Return the [X, Y] coordinate for the center point of the cell that contains the specified text.  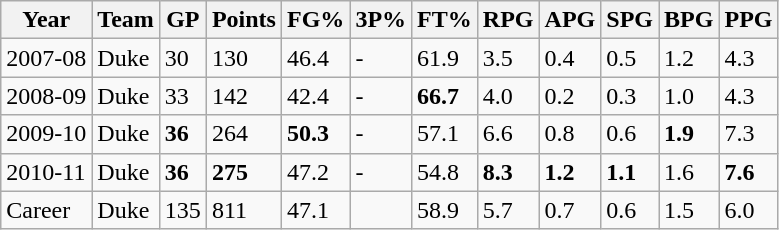
Year [46, 20]
1.1 [630, 172]
0.7 [570, 210]
SPG [630, 20]
3.5 [508, 58]
2007-08 [46, 58]
APG [570, 20]
66.7 [445, 96]
GP [182, 20]
5.7 [508, 210]
142 [244, 96]
3P% [381, 20]
FT% [445, 20]
54.8 [445, 172]
Career [46, 210]
6.0 [748, 210]
0.4 [570, 58]
811 [244, 210]
42.4 [315, 96]
1.0 [689, 96]
1.9 [689, 134]
46.4 [315, 58]
2009-10 [46, 134]
1.5 [689, 210]
7.6 [748, 172]
1.6 [689, 172]
0.8 [570, 134]
47.1 [315, 210]
Team [126, 20]
PPG [748, 20]
275 [244, 172]
2010-11 [46, 172]
4.0 [508, 96]
7.3 [748, 134]
FG% [315, 20]
58.9 [445, 210]
0.5 [630, 58]
50.3 [315, 134]
2008-09 [46, 96]
BPG [689, 20]
0.2 [570, 96]
47.2 [315, 172]
RPG [508, 20]
135 [182, 210]
61.9 [445, 58]
8.3 [508, 172]
30 [182, 58]
Points [244, 20]
6.6 [508, 134]
0.3 [630, 96]
57.1 [445, 134]
33 [182, 96]
264 [244, 134]
130 [244, 58]
